Provide the (x, y) coordinate of the cell's center where the given text is located.  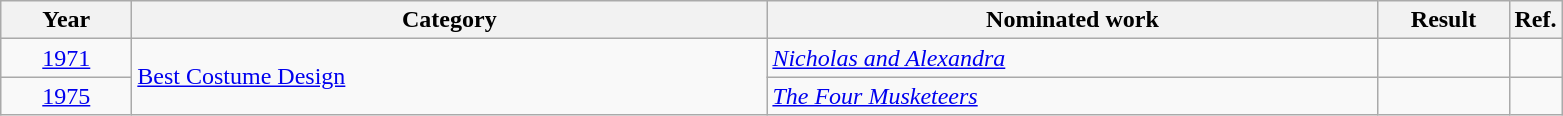
Ref. (1536, 20)
Category (450, 20)
Nominated work (1072, 20)
Best Costume Design (450, 77)
1971 (66, 58)
Year (66, 20)
Result (1444, 20)
The Four Musketeers (1072, 96)
1975 (66, 96)
Nicholas and Alexandra (1072, 58)
